Capture the cell that displays the provided text and extract its (x, y) central coordinate. 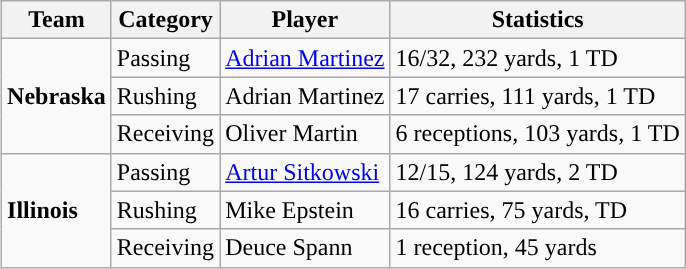
16 carries, 75 yards, TD (538, 210)
Player (305, 20)
Category (165, 20)
Team (57, 20)
Illinois (57, 210)
Artur Sitkowski (305, 172)
12/15, 124 yards, 2 TD (538, 172)
1 reception, 45 yards (538, 248)
Mike Epstein (305, 210)
17 carries, 111 yards, 1 TD (538, 96)
6 receptions, 103 yards, 1 TD (538, 134)
Nebraska (57, 96)
Deuce Spann (305, 248)
Oliver Martin (305, 134)
16/32, 232 yards, 1 TD (538, 58)
Statistics (538, 20)
